Provide the [X, Y] coordinate of the cell's center where the given text is located.  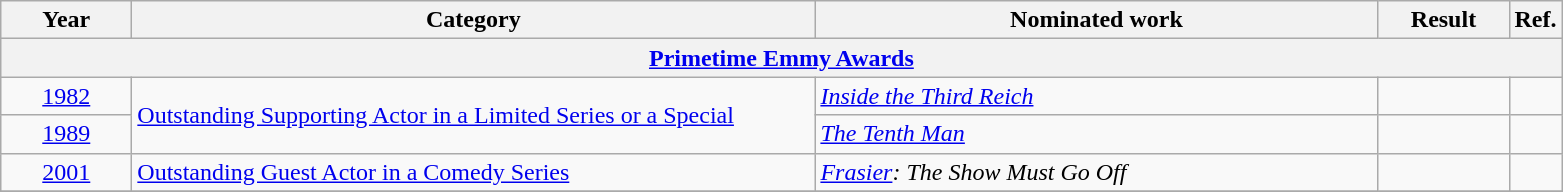
1982 [66, 96]
2001 [66, 172]
Result [1444, 20]
Nominated work [1096, 20]
Outstanding Guest Actor in a Comedy Series [474, 172]
Frasier: The Show Must Go Off [1096, 172]
Ref. [1536, 20]
Outstanding Supporting Actor in a Limited Series or a Special [474, 115]
Year [66, 20]
Category [474, 20]
1989 [66, 134]
Primetime Emmy Awards [782, 58]
Inside the Third Reich [1096, 96]
The Tenth Man [1096, 134]
